Capture the cell that displays the provided text and extract its [X, Y] central coordinate. 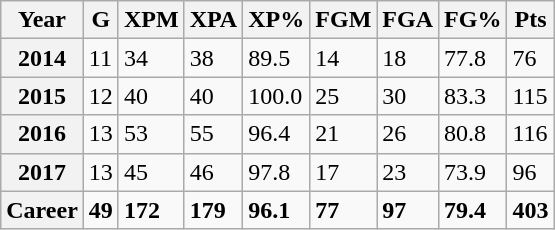
G [100, 20]
96 [530, 172]
45 [151, 172]
17 [344, 172]
97.8 [276, 172]
79.4 [473, 210]
23 [408, 172]
FGM [344, 20]
53 [151, 134]
2016 [42, 134]
46 [214, 172]
73.9 [473, 172]
34 [151, 58]
55 [214, 134]
89.5 [276, 58]
115 [530, 96]
2017 [42, 172]
77.8 [473, 58]
12 [100, 96]
96.1 [276, 210]
96.4 [276, 134]
XP% [276, 20]
179 [214, 210]
Year [42, 20]
FG% [473, 20]
21 [344, 134]
77 [344, 210]
80.8 [473, 134]
100.0 [276, 96]
97 [408, 210]
Career [42, 210]
49 [100, 210]
XPM [151, 20]
26 [408, 134]
25 [344, 96]
30 [408, 96]
2015 [42, 96]
2014 [42, 58]
14 [344, 58]
11 [100, 58]
18 [408, 58]
Pts [530, 20]
83.3 [473, 96]
FGA [408, 20]
116 [530, 134]
38 [214, 58]
403 [530, 210]
172 [151, 210]
XPA [214, 20]
76 [530, 58]
